Identify which cell holds the provided text, then report its [x, y] central coordinate. 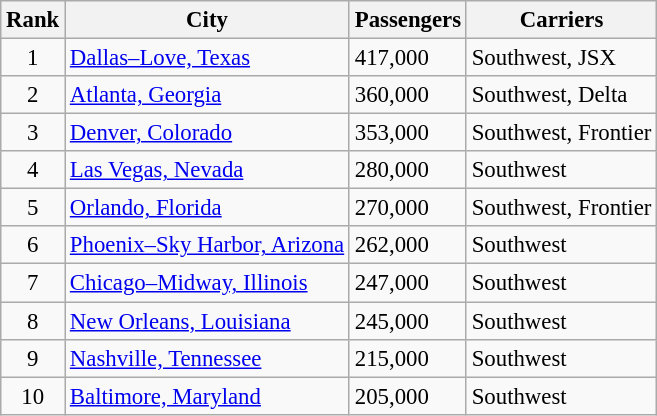
205,000 [408, 396]
360,000 [408, 95]
Baltimore, Maryland [208, 396]
262,000 [408, 245]
270,000 [408, 208]
5 [33, 208]
215,000 [408, 358]
New Orleans, Louisiana [208, 321]
4 [33, 170]
City [208, 20]
8 [33, 321]
353,000 [408, 133]
Phoenix–Sky Harbor, Arizona [208, 245]
Orlando, Florida [208, 208]
Rank [33, 20]
247,000 [408, 283]
Denver, Colorado [208, 133]
Chicago–Midway, Illinois [208, 283]
Southwest, JSX [561, 58]
Las Vegas, Nevada [208, 170]
3 [33, 133]
9 [33, 358]
6 [33, 245]
Atlanta, Georgia [208, 95]
1 [33, 58]
245,000 [408, 321]
417,000 [408, 58]
7 [33, 283]
Dallas–Love, Texas [208, 58]
Southwest, Delta [561, 95]
10 [33, 396]
Nashville, Tennessee [208, 358]
Carriers [561, 20]
Passengers [408, 20]
280,000 [408, 170]
2 [33, 95]
